Scan for the cell matching the given text and deliver its [X, Y] coordinate at center. 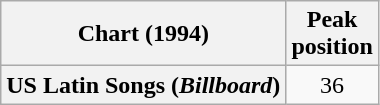
US Latin Songs (Billboard) [144, 85]
Peakposition [332, 34]
Chart (1994) [144, 34]
36 [332, 85]
